Search for the cell housing the specified text and yield its (X, Y) center coordinate. 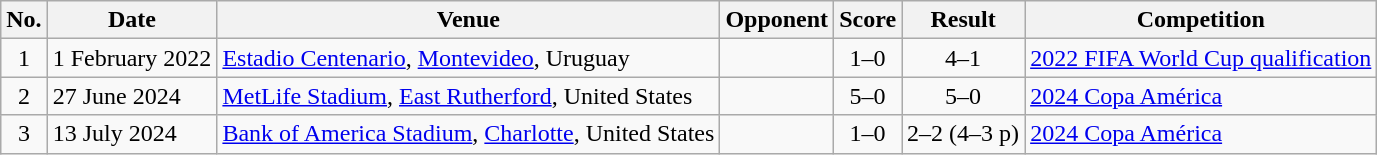
1 February 2022 (132, 58)
Competition (1201, 20)
2 (24, 96)
Venue (468, 20)
4–1 (964, 58)
Estadio Centenario, Montevideo, Uruguay (468, 58)
Result (964, 20)
3 (24, 134)
Score (868, 20)
Opponent (777, 20)
No. (24, 20)
MetLife Stadium, East Rutherford, United States (468, 96)
27 June 2024 (132, 96)
Date (132, 20)
Bank of America Stadium, Charlotte, United States (468, 134)
2022 FIFA World Cup qualification (1201, 58)
13 July 2024 (132, 134)
1 (24, 58)
2–2 (4–3 p) (964, 134)
